Find where the given text appears and provide that cell's center as [X, Y] coordinate. 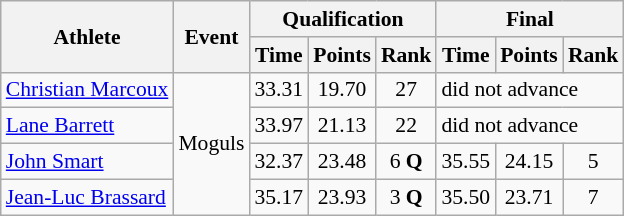
Jean-Luc Brassard [88, 197]
19.70 [342, 90]
Christian Marcoux [88, 90]
3 Q [406, 197]
6 Q [406, 162]
35.50 [466, 197]
Moguls [211, 143]
Lane Barrett [88, 126]
7 [594, 197]
35.17 [278, 197]
Final [530, 19]
33.97 [278, 126]
Event [211, 36]
23.48 [342, 162]
23.71 [529, 197]
35.55 [466, 162]
27 [406, 90]
Athlete [88, 36]
32.37 [278, 162]
24.15 [529, 162]
33.31 [278, 90]
John Smart [88, 162]
5 [594, 162]
21.13 [342, 126]
Qualification [342, 19]
23.93 [342, 197]
22 [406, 126]
